Identify which cell holds the provided text, then report its (x, y) central coordinate. 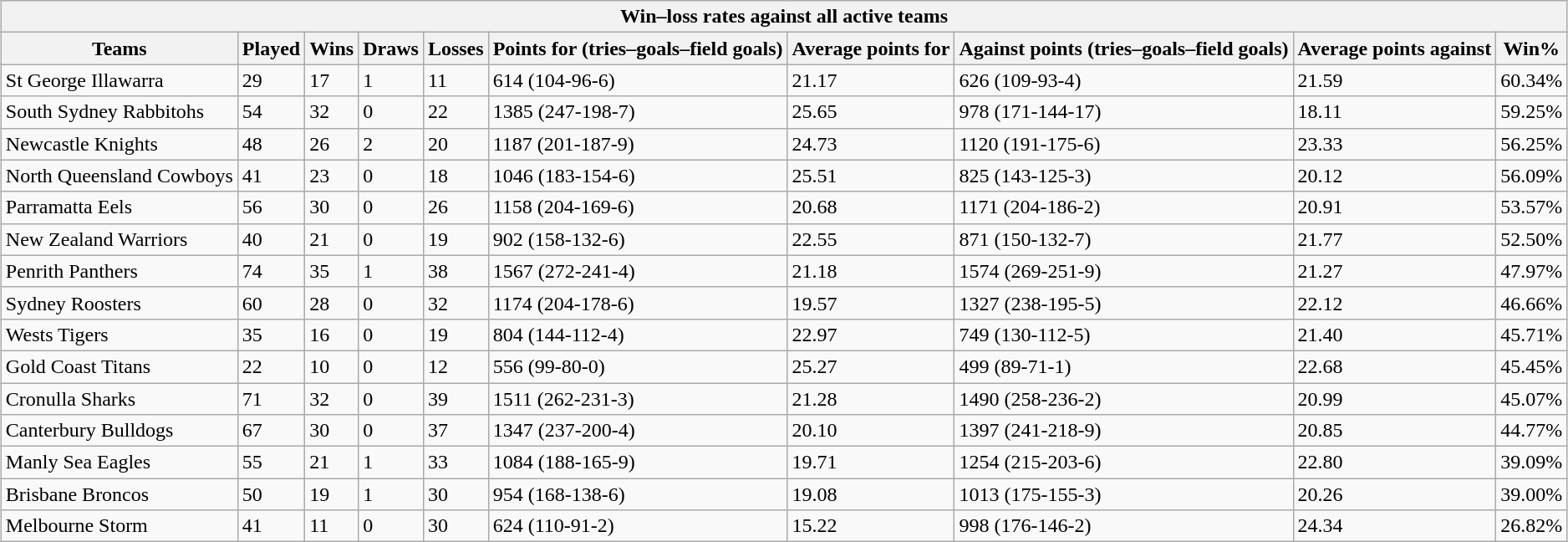
19.57 (871, 303)
44.77% (1531, 431)
19.71 (871, 463)
71 (271, 399)
998 (176-146-2) (1123, 526)
12 (456, 366)
1187 (201-187-9) (638, 144)
22.68 (1394, 366)
67 (271, 431)
Wins (332, 49)
26.82% (1531, 526)
45.07% (1531, 399)
626 (109-93-4) (1123, 80)
Newcastle Knights (119, 144)
20.12 (1394, 176)
Win% (1531, 49)
21.77 (1394, 239)
55 (271, 463)
1171 (204-186-2) (1123, 207)
22.55 (871, 239)
39.09% (1531, 463)
20.68 (871, 207)
954 (168-138-6) (638, 494)
1254 (215-203-6) (1123, 463)
St George Illawarra (119, 80)
10 (332, 366)
21.27 (1394, 271)
1158 (204-169-6) (638, 207)
Wests Tigers (119, 335)
22.12 (1394, 303)
20.10 (871, 431)
1013 (175-155-3) (1123, 494)
871 (150-132-7) (1123, 239)
556 (99-80-0) (638, 366)
74 (271, 271)
Played (271, 49)
39 (456, 399)
53.57% (1531, 207)
38 (456, 271)
Cronulla Sharks (119, 399)
24.73 (871, 144)
Parramatta Eels (119, 207)
40 (271, 239)
20.91 (1394, 207)
749 (130-112-5) (1123, 335)
20.99 (1394, 399)
24.34 (1394, 526)
1046 (183-154-6) (638, 176)
1397 (241-218-9) (1123, 431)
18 (456, 176)
Gold Coast Titans (119, 366)
56 (271, 207)
17 (332, 80)
978 (171-144-17) (1123, 112)
499 (89-71-1) (1123, 366)
54 (271, 112)
60.34% (1531, 80)
1084 (188-165-9) (638, 463)
50 (271, 494)
1174 (204-178-6) (638, 303)
37 (456, 431)
21.59 (1394, 80)
47.97% (1531, 271)
33 (456, 463)
16 (332, 335)
New Zealand Warriors (119, 239)
Draws (391, 49)
624 (110-91-2) (638, 526)
52.50% (1531, 239)
804 (144-112-4) (638, 335)
20.26 (1394, 494)
15.22 (871, 526)
Canterbury Bulldogs (119, 431)
19.08 (871, 494)
1490 (258-236-2) (1123, 399)
25.27 (871, 366)
1347 (237-200-4) (638, 431)
Losses (456, 49)
23.33 (1394, 144)
20 (456, 144)
21.18 (871, 271)
46.66% (1531, 303)
45.71% (1531, 335)
1567 (272-241-4) (638, 271)
Average points against (1394, 49)
Brisbane Broncos (119, 494)
1385 (247-198-7) (638, 112)
902 (158-132-6) (638, 239)
Against points (tries–goals–field goals) (1123, 49)
1511 (262-231-3) (638, 399)
South Sydney Rabbitohs (119, 112)
28 (332, 303)
Melbourne Storm (119, 526)
2 (391, 144)
25.65 (871, 112)
56.25% (1531, 144)
Sydney Roosters (119, 303)
20.85 (1394, 431)
1120 (191-175-6) (1123, 144)
25.51 (871, 176)
Manly Sea Eagles (119, 463)
56.09% (1531, 176)
18.11 (1394, 112)
60 (271, 303)
48 (271, 144)
825 (143-125-3) (1123, 176)
22.97 (871, 335)
1327 (238-195-5) (1123, 303)
Win–loss rates against all active teams (784, 17)
22.80 (1394, 463)
21.28 (871, 399)
Points for (tries–goals–field goals) (638, 49)
Teams (119, 49)
21.40 (1394, 335)
Penrith Panthers (119, 271)
29 (271, 80)
59.25% (1531, 112)
21.17 (871, 80)
23 (332, 176)
Average points for (871, 49)
1574 (269-251-9) (1123, 271)
614 (104-96-6) (638, 80)
45.45% (1531, 366)
39.00% (1531, 494)
North Queensland Cowboys (119, 176)
